Provide the [X, Y] coordinate of the cell's center where the given text is located.  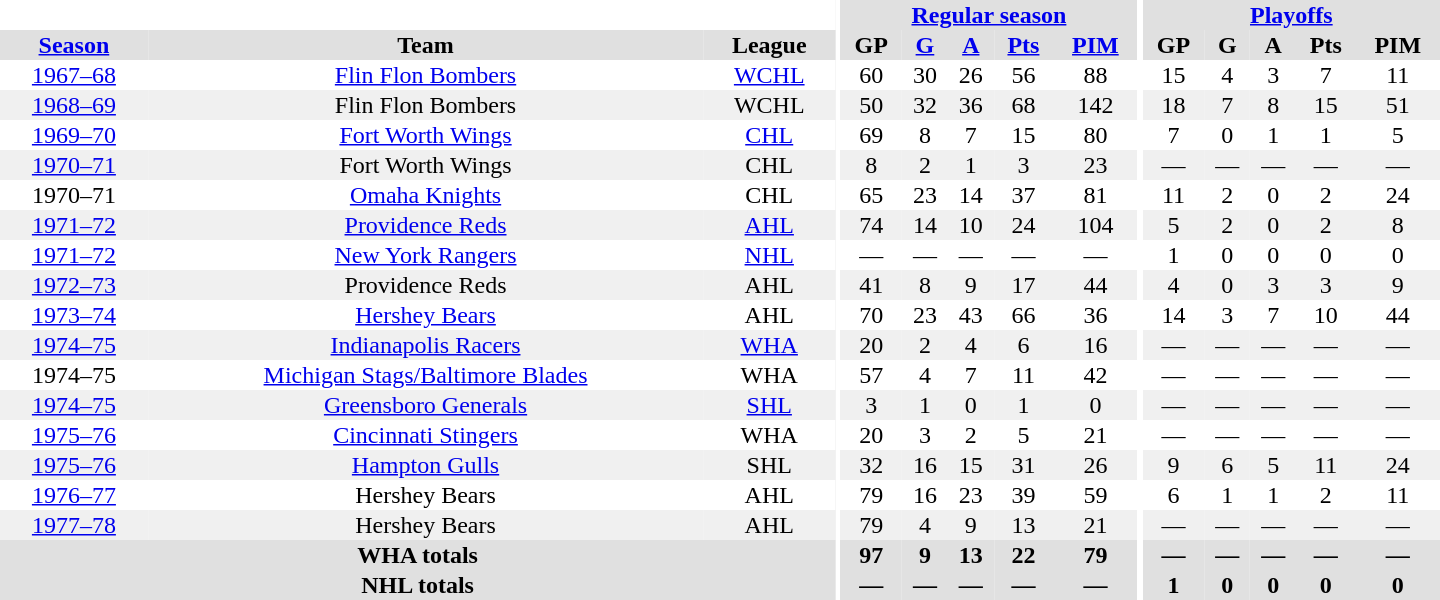
Indianapolis Racers [426, 345]
51 [1398, 105]
Season [74, 45]
60 [871, 75]
League [769, 45]
1977–78 [74, 525]
Greensboro Generals [426, 405]
1973–74 [74, 315]
104 [1095, 225]
1972–73 [74, 285]
17 [1024, 285]
Omaha Knights [426, 195]
65 [871, 195]
1976–77 [74, 495]
41 [871, 285]
Cincinnati Stingers [426, 435]
74 [871, 225]
Playoffs [1292, 15]
NHL [769, 255]
Team [426, 45]
Hampton Gulls [426, 465]
1969–70 [74, 135]
88 [1095, 75]
18 [1174, 105]
Regular season [988, 15]
59 [1095, 495]
142 [1095, 105]
69 [871, 135]
Michigan Stags/Baltimore Blades [426, 375]
NHL totals [418, 585]
42 [1095, 375]
1967–68 [74, 75]
1968–69 [74, 105]
68 [1024, 105]
30 [925, 75]
81 [1095, 195]
22 [1024, 555]
97 [871, 555]
57 [871, 375]
56 [1024, 75]
50 [871, 105]
39 [1024, 495]
37 [1024, 195]
New York Rangers [426, 255]
WHA totals [418, 555]
66 [1024, 315]
43 [971, 315]
31 [1024, 465]
70 [871, 315]
80 [1095, 135]
